Return the [X, Y] coordinate for the center point of the cell that contains the specified text.  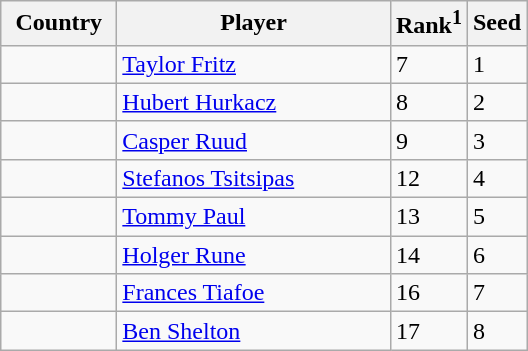
1 [496, 64]
12 [428, 178]
Casper Ruud [254, 140]
4 [496, 178]
5 [496, 217]
Hubert Hurkacz [254, 102]
9 [428, 140]
Stefanos Tsitsipas [254, 178]
6 [496, 255]
14 [428, 255]
2 [496, 102]
Tommy Paul [254, 217]
Frances Tiafoe [254, 293]
Rank1 [428, 24]
Seed [496, 24]
13 [428, 217]
Holger Rune [254, 255]
Ben Shelton [254, 331]
Player [254, 24]
16 [428, 293]
17 [428, 331]
Taylor Fritz [254, 64]
3 [496, 140]
Country [59, 24]
